Provide the (x, y) coordinate of the cell's center where the given text is located.  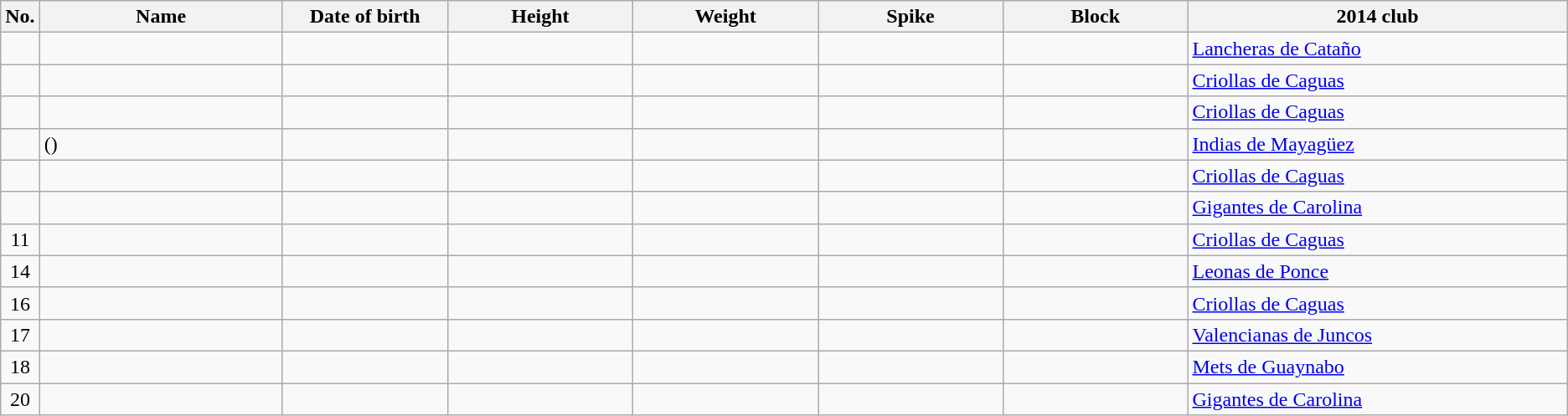
16 (20, 303)
Date of birth (365, 17)
Leonas de Ponce (1377, 271)
Lancheras de Cataño (1377, 49)
Valencianas de Juncos (1377, 335)
Spike (911, 17)
18 (20, 367)
2014 club (1377, 17)
No. (20, 17)
Name (161, 17)
() (161, 144)
20 (20, 399)
11 (20, 239)
Weight (725, 17)
14 (20, 271)
17 (20, 335)
Block (1096, 17)
Mets de Guaynabo (1377, 367)
Indias de Mayagüez (1377, 144)
Height (539, 17)
